Locate the cell with the specified text and output its (X, Y) center coordinate. 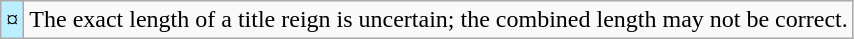
¤ (12, 20)
The exact length of a title reign is uncertain; the combined length may not be correct. (438, 20)
